Determine the [x, y] coordinate at the center of the cell enclosing the given text.  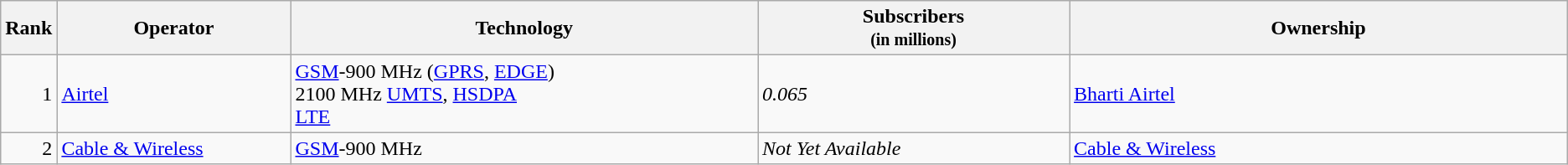
Rank [28, 28]
1 [28, 94]
Airtel [174, 94]
Operator [174, 28]
GSM-900 MHz (GPRS, EDGE)2100 MHz UMTS, HSDPALTE [524, 94]
Ownership [1318, 28]
Bharti Airtel [1318, 94]
Subscribers(in millions) [913, 28]
GSM-900 MHz [524, 148]
Not Yet Available [913, 148]
2 [28, 148]
Technology [524, 28]
0.065 [913, 94]
